Pinpoint the cell where the given text exists, returning its (X, Y) midpoint coordinate. 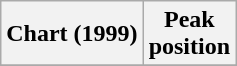
Peakposition (189, 34)
Chart (1999) (72, 34)
